Capture the cell that displays the provided text and extract its [X, Y] central coordinate. 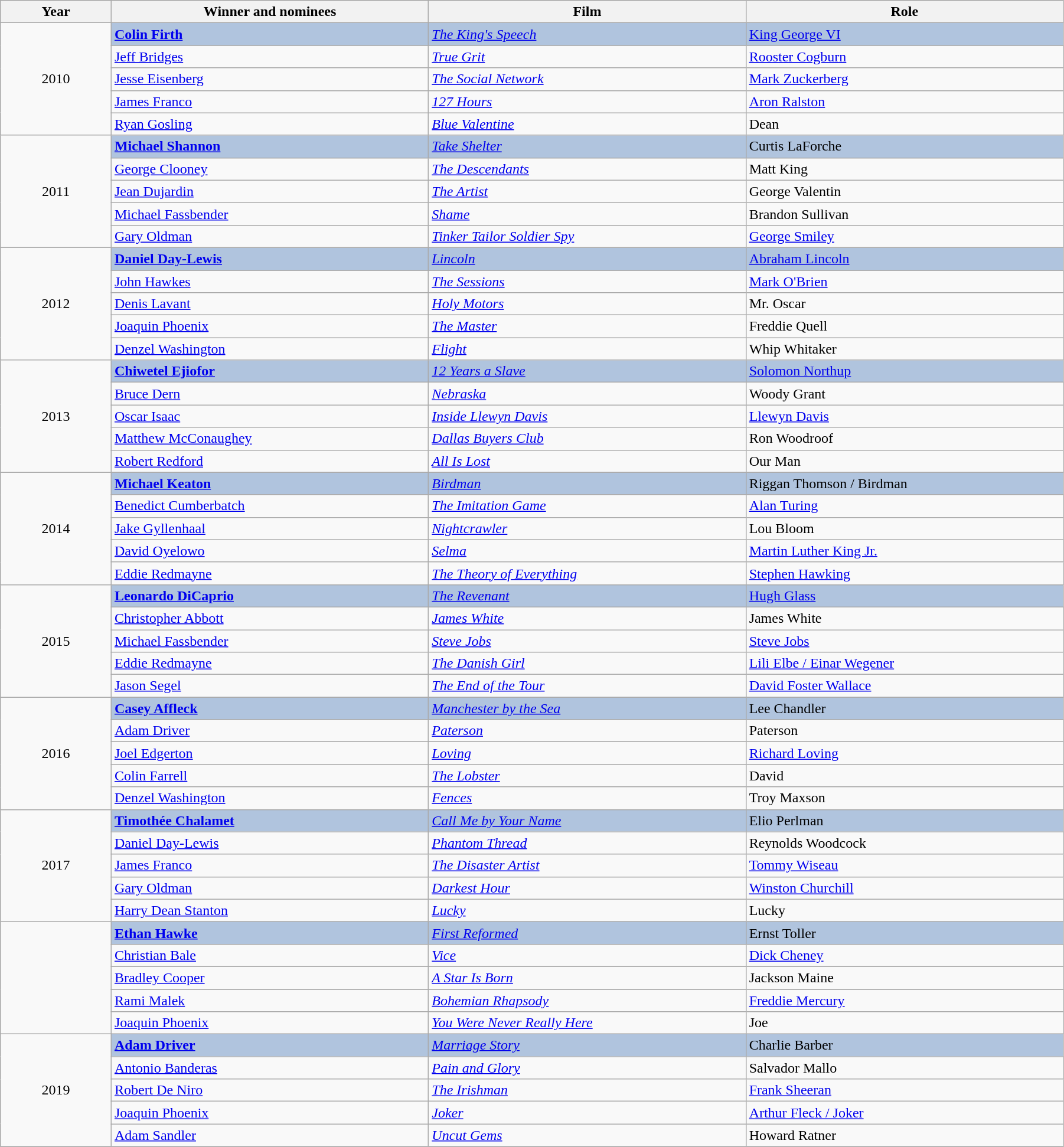
Bohemian Rhapsody [587, 1001]
Whip Whitaker [905, 349]
Our Man [905, 461]
George Clooney [269, 169]
2019 [56, 1090]
Flight [587, 349]
Adam Sandler [269, 1135]
The End of the Tour [587, 686]
2011 [56, 191]
Shame [587, 214]
Robert Redford [269, 461]
Darkest Hour [587, 888]
Benedict Cumberbatch [269, 506]
True Grit [587, 57]
Rooster Cogburn [905, 57]
Dean [905, 124]
John Hawkes [269, 282]
12 Years a Slave [587, 371]
Tinker Tailor Soldier Spy [587, 236]
The Descendants [587, 169]
A Star Is Born [587, 978]
Birdman [587, 483]
Lee Chandler [905, 708]
Selma [587, 551]
Michael Keaton [269, 483]
The Imitation Game [587, 506]
Michael Shannon [269, 146]
Year [56, 12]
Reynolds Woodcock [905, 843]
Ernst Toller [905, 933]
Denis Lavant [269, 304]
Joe [905, 1023]
Tommy Wiseau [905, 865]
127 Hours [587, 102]
The Irishman [587, 1090]
Aron Ralston [905, 102]
Marriage Story [587, 1045]
George Valentin [905, 191]
Abraham Lincoln [905, 259]
Jeff Bridges [269, 57]
Stephen Hawking [905, 573]
Howard Ratner [905, 1135]
Timothée Chalamet [269, 821]
2010 [56, 79]
Phantom Thread [587, 843]
Robert De Niro [269, 1090]
Call Me by Your Name [587, 821]
Freddie Mercury [905, 1001]
Winston Churchill [905, 888]
All Is Lost [587, 461]
Joker [587, 1113]
Martin Luther King Jr. [905, 551]
Rami Malek [269, 1001]
Freddie Quell [905, 326]
Christopher Abbott [269, 618]
Lou Bloom [905, 528]
Salvador Mallo [905, 1068]
Christian Bale [269, 955]
Uncut Gems [587, 1135]
Solomon Northup [905, 371]
The Revenant [587, 596]
The Social Network [587, 79]
Winner and nominees [269, 12]
Arthur Fleck / Joker [905, 1113]
Alan Turing [905, 506]
Harry Dean Stanton [269, 910]
Woody Grant [905, 394]
Mr. Oscar [905, 304]
Dick Cheney [905, 955]
Jason Segel [269, 686]
Elio Perlman [905, 821]
Casey Affleck [269, 708]
Dallas Buyers Club [587, 439]
Jackson Maine [905, 978]
Brandon Sullivan [905, 214]
Vice [587, 955]
Jean Dujardin [269, 191]
Pain and Glory [587, 1068]
The Artist [587, 191]
Richard Loving [905, 753]
2016 [56, 753]
Lili Elbe / Einar Wegener [905, 664]
Film [587, 12]
Hugh Glass [905, 596]
The Disaster Artist [587, 865]
Llewyn Davis [905, 416]
The Master [587, 326]
Joel Edgerton [269, 753]
The Danish Girl [587, 664]
Matthew McConaughey [269, 439]
David Oyelowo [269, 551]
The Lobster [587, 776]
Role [905, 12]
Blue Valentine [587, 124]
King George VI [905, 34]
Nebraska [587, 394]
Mark Zuckerberg [905, 79]
2015 [56, 641]
2012 [56, 303]
Riggan Thomson / Birdman [905, 483]
Oscar Isaac [269, 416]
David [905, 776]
Curtis LaForche [905, 146]
2014 [56, 528]
2017 [56, 865]
The Theory of Everything [587, 573]
Take Shelter [587, 146]
Jesse Eisenberg [269, 79]
Charlie Barber [905, 1045]
The Sessions [587, 282]
Bradley Cooper [269, 978]
Holy Motors [587, 304]
Bruce Dern [269, 394]
Mark O'Brien [905, 282]
2013 [56, 416]
Chiwetel Ejiofor [269, 371]
Troy Maxson [905, 798]
Nightcrawler [587, 528]
Antonio Banderas [269, 1068]
Ryan Gosling [269, 124]
Jake Gyllenhaal [269, 528]
Fences [587, 798]
Ethan Hawke [269, 933]
Matt King [905, 169]
The King's Speech [587, 34]
Manchester by the Sea [587, 708]
You Were Never Really Here [587, 1023]
Leonardo DiCaprio [269, 596]
Ron Woodroof [905, 439]
Frank Sheeran [905, 1090]
Colin Farrell [269, 776]
Inside Llewyn Davis [587, 416]
George Smiley [905, 236]
Loving [587, 753]
First Reformed [587, 933]
Lincoln [587, 259]
David Foster Wallace [905, 686]
Colin Firth [269, 34]
